Provide the (x, y) coordinate of the cell's center where the given text is located.  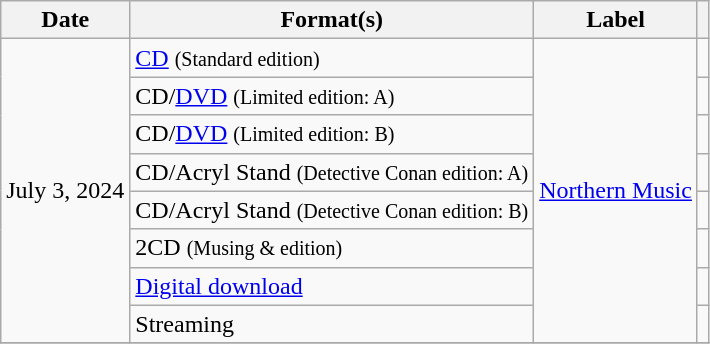
CD/DVD (Limited edition: B) (332, 134)
Format(s) (332, 20)
CD/Acryl Stand (Detective Conan edition: B) (332, 210)
2CD (Musing & edition) (332, 248)
Label (616, 20)
Northern Music (616, 191)
CD/Acryl Stand (Detective Conan edition: A) (332, 172)
Date (66, 20)
CD (Standard edition) (332, 58)
Digital download (332, 286)
Streaming (332, 324)
CD/DVD (Limited edition: A) (332, 96)
July 3, 2024 (66, 191)
